Search for the cell housing the specified text and yield its (x, y) center coordinate. 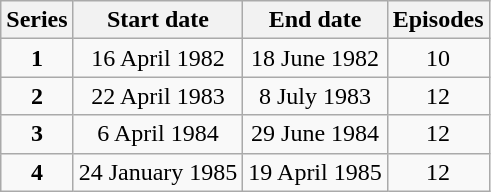
4 (37, 172)
16 April 1982 (158, 58)
19 April 1985 (315, 172)
End date (315, 20)
Episodes (438, 20)
24 January 1985 (158, 172)
2 (37, 96)
22 April 1983 (158, 96)
1 (37, 58)
29 June 1984 (315, 134)
8 July 1983 (315, 96)
18 June 1982 (315, 58)
3 (37, 134)
6 April 1984 (158, 134)
Series (37, 20)
10 (438, 58)
Start date (158, 20)
